Pinpoint the cell where the given text exists, returning its (x, y) midpoint coordinate. 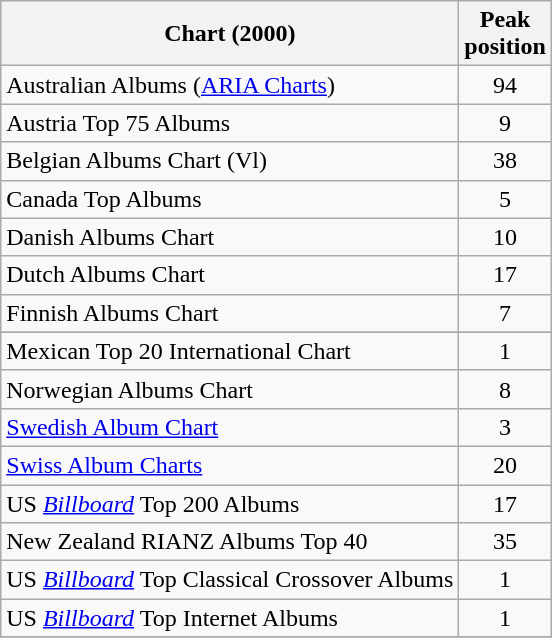
8 (505, 389)
20 (505, 465)
94 (505, 85)
US Billboard Top Classical Crossover Albums (230, 580)
Danish Albums Chart (230, 237)
Australian Albums (ARIA Charts) (230, 85)
Norwegian Albums Chart (230, 389)
7 (505, 313)
Swedish Album Chart (230, 427)
5 (505, 199)
9 (505, 123)
3 (505, 427)
Chart (2000) (230, 34)
Austria Top 75 Albums (230, 123)
New Zealand RIANZ Albums Top 40 (230, 542)
US Billboard Top Internet Albums (230, 618)
10 (505, 237)
38 (505, 161)
Belgian Albums Chart (Vl) (230, 161)
Peakposition (505, 34)
US Billboard Top 200 Albums (230, 503)
Swiss Album Charts (230, 465)
35 (505, 542)
Mexican Top 20 International Chart (230, 351)
Finnish Albums Chart (230, 313)
Canada Top Albums (230, 199)
Dutch Albums Chart (230, 275)
